Return [X, Y] of the center of cell containing provided text 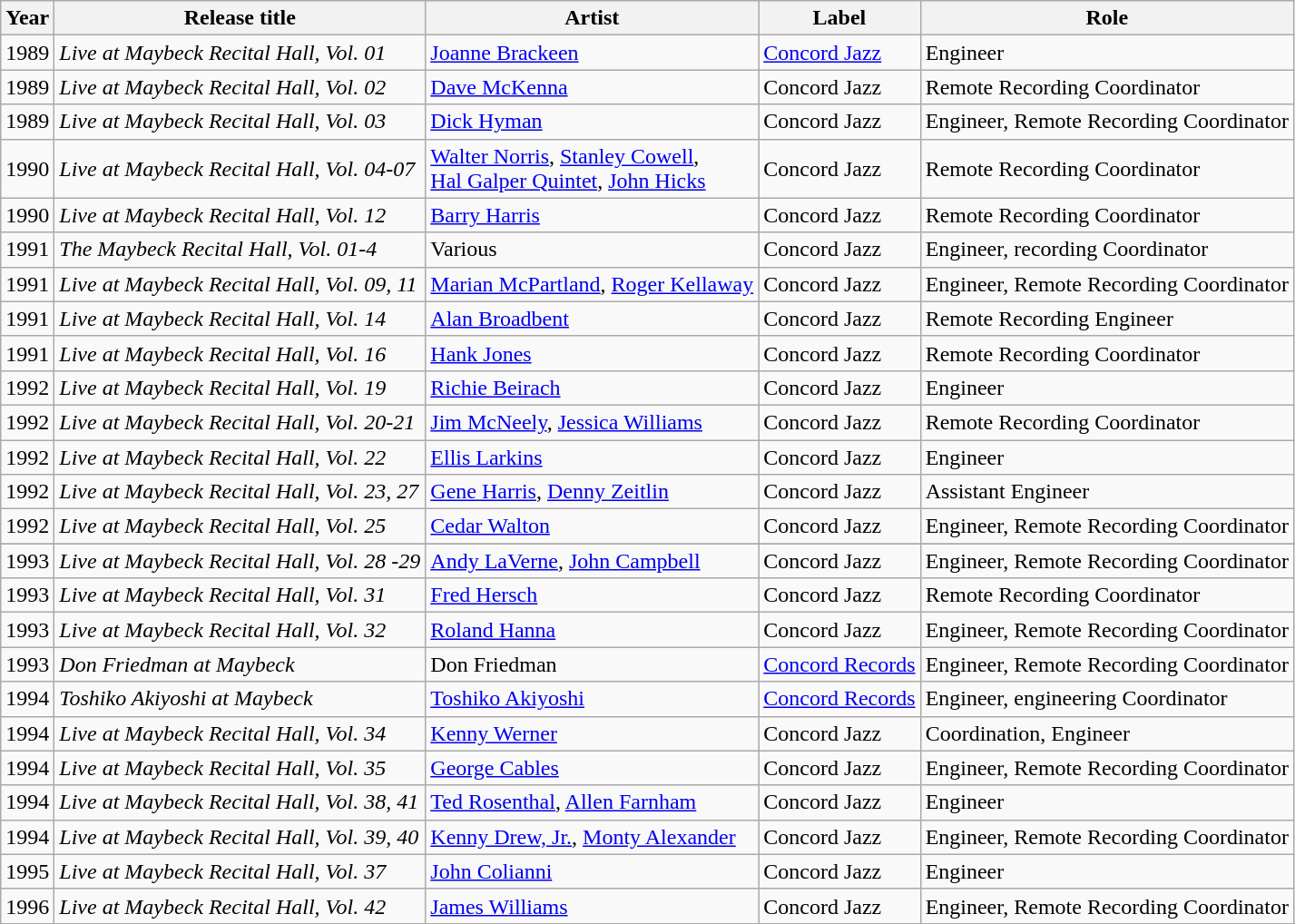
Live at Maybeck Recital Hall, Vol. 34 [240, 733]
Live at Maybeck Recital Hall, Vol. 31 [240, 595]
Live at Maybeck Recital Hall, Vol. 12 [240, 215]
Jim McNeely, Jessica Williams [592, 422]
Live at Maybeck Recital Hall, Vol. 09, 11 [240, 284]
Engineer, recording Coordinator [1107, 250]
Live at Maybeck Recital Hall, Vol. 37 [240, 871]
Assistant Engineer [1107, 492]
Live at Maybeck Recital Hall, Vol. 32 [240, 630]
Artist [592, 18]
Dave McKenna [592, 87]
Live at Maybeck Recital Hall, Vol. 20-21 [240, 422]
Live at Maybeck Recital Hall, Vol. 22 [240, 457]
Toshiko Akiyoshi [592, 699]
Kenny Drew, Jr., Monty Alexander [592, 837]
Roland Hanna [592, 630]
James Williams [592, 906]
Barry Harris [592, 215]
Coordination, Engineer [1107, 733]
Toshiko Akiyoshi at Maybeck [240, 699]
Release title [240, 18]
Live at Maybeck Recital Hall, Vol. 25 [240, 526]
Ted Rosenthal, Allen Farnham [592, 802]
Live at Maybeck Recital Hall, Vol. 28 -29 [240, 561]
Dick Hyman [592, 122]
Live at Maybeck Recital Hall, Vol. 01 [240, 53]
Live at Maybeck Recital Hall, Vol. 02 [240, 87]
Remote Recording Engineer [1107, 319]
Live at Maybeck Recital Hall, Vol. 42 [240, 906]
Richie Beirach [592, 388]
Hank Jones [592, 353]
Alan Broadbent [592, 319]
Gene Harris, Denny Zeitlin [592, 492]
Fred Hersch [592, 595]
1996 [27, 906]
Walter Norris, Stanley Cowell,Hal Galper Quintet, John Hicks [592, 169]
1995 [27, 871]
George Cables [592, 768]
Year [27, 18]
Marian McPartland, Roger Kellaway [592, 284]
Live at Maybeck Recital Hall, Vol. 04-07 [240, 169]
Live at Maybeck Recital Hall, Vol. 38, 41 [240, 802]
Live at Maybeck Recital Hall, Vol. 35 [240, 768]
Live at Maybeck Recital Hall, Vol. 39, 40 [240, 837]
Live at Maybeck Recital Hall, Vol. 23, 27 [240, 492]
Andy LaVerne, John Campbell [592, 561]
Cedar Walton [592, 526]
Live at Maybeck Recital Hall, Vol. 03 [240, 122]
Kenny Werner [592, 733]
Label [839, 18]
Live at Maybeck Recital Hall, Vol. 19 [240, 388]
Don Friedman at Maybeck [240, 664]
Live at Maybeck Recital Hall, Vol. 14 [240, 319]
Live at Maybeck Recital Hall, Vol. 16 [240, 353]
The Maybeck Recital Hall, Vol. 01-4 [240, 250]
Ellis Larkins [592, 457]
Various [592, 250]
Joanne Brackeen [592, 53]
John Colianni [592, 871]
Engineer, engineering Coordinator [1107, 699]
Don Friedman [592, 664]
Role [1107, 18]
